Extract the [x, y] coordinate from the center of the cell holding the provided text.  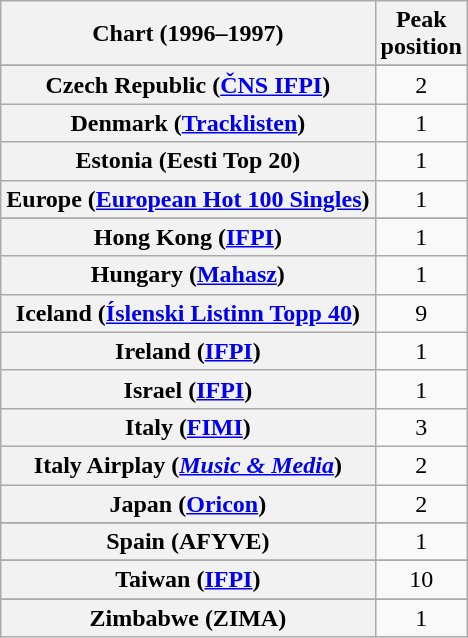
Hungary (Mahasz) [188, 275]
Iceland (Íslenski Listinn Topp 40) [188, 313]
Denmark (Tracklisten) [188, 123]
Chart (1996–1997) [188, 34]
Taiwan (IFPI) [188, 580]
Czech Republic (ČNS IFPI) [188, 85]
Zimbabwe (ZIMA) [188, 618]
10 [421, 580]
Europe (European Hot 100 Singles) [188, 199]
Japan (Oricon) [188, 503]
Hong Kong (IFPI) [188, 237]
Spain (AFYVE) [188, 542]
Estonia (Eesti Top 20) [188, 161]
Italy (FIMI) [188, 427]
Peakposition [421, 34]
Ireland (IFPI) [188, 351]
9 [421, 313]
Italy Airplay (Music & Media) [188, 465]
3 [421, 427]
Israel (IFPI) [188, 389]
